Locate the cell with the specified text and output its (x, y) center coordinate. 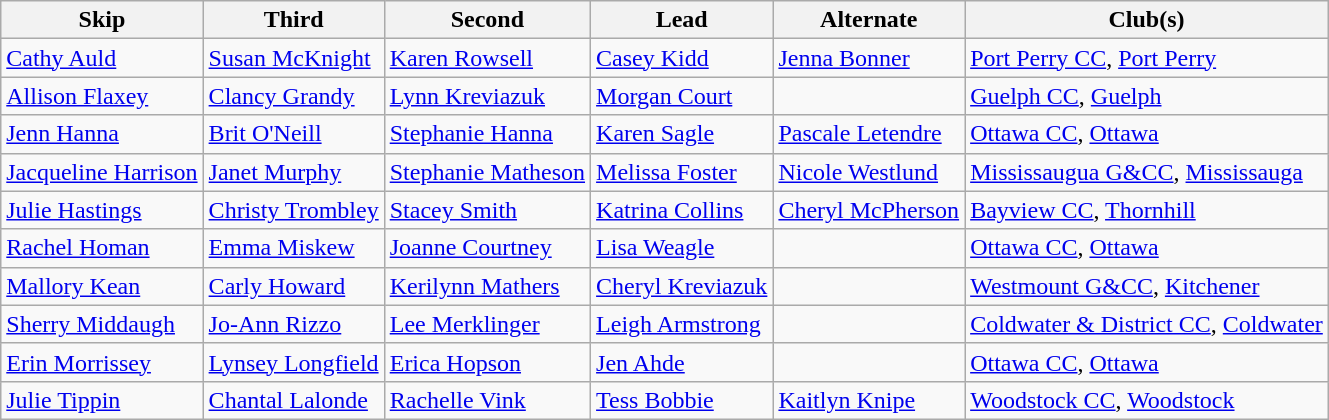
Cheryl Kreviazuk (682, 286)
Pascale Letendre (869, 134)
Casey Kidd (682, 58)
Rachel Homan (102, 248)
Stephanie Hanna (487, 134)
Chantal Lalonde (294, 400)
Mallory Kean (102, 286)
Christy Trombley (294, 210)
Jenn Hanna (102, 134)
Lead (682, 20)
Cheryl McPherson (869, 210)
Mississaugua G&CC, Mississauga (1147, 172)
Woodstock CC, Woodstock (1147, 400)
Stephanie Matheson (487, 172)
Lynn Kreviazuk (487, 96)
Erica Hopson (487, 362)
Katrina Collins (682, 210)
Brit O'Neill (294, 134)
Julie Tippin (102, 400)
Bayview CC, Thornhill (1147, 210)
Morgan Court (682, 96)
Guelph CC, Guelph (1147, 96)
Jacqueline Harrison (102, 172)
Cathy Auld (102, 58)
Jo-Ann Rizzo (294, 324)
Alternate (869, 20)
Third (294, 20)
Susan McKnight (294, 58)
Tess Bobbie (682, 400)
Port Perry CC, Port Perry (1147, 58)
Emma Miskew (294, 248)
Allison Flaxey (102, 96)
Jen Ahde (682, 362)
Melissa Foster (682, 172)
Kerilynn Mathers (487, 286)
Leigh Armstrong (682, 324)
Carly Howard (294, 286)
Karen Sagle (682, 134)
Second (487, 20)
Joanne Courtney (487, 248)
Rachelle Vink (487, 400)
Julie Hastings (102, 210)
Stacey Smith (487, 210)
Kaitlyn Knipe (869, 400)
Karen Rowsell (487, 58)
Skip (102, 20)
Nicole Westlund (869, 172)
Erin Morrissey (102, 362)
Sherry Middaugh (102, 324)
Westmount G&CC, Kitchener (1147, 286)
Clancy Grandy (294, 96)
Jenna Bonner (869, 58)
Lynsey Longfield (294, 362)
Coldwater & District CC, Coldwater (1147, 324)
Club(s) (1147, 20)
Lee Merklinger (487, 324)
Lisa Weagle (682, 248)
Janet Murphy (294, 172)
